From the cell containing the given text, extract its center point as (X, Y) coordinate. 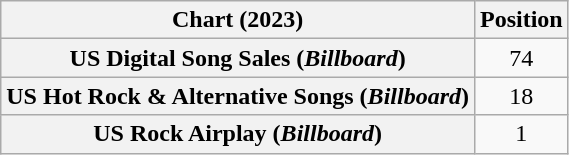
US Hot Rock & Alternative Songs (Billboard) (238, 96)
Position (521, 20)
1 (521, 134)
Chart (2023) (238, 20)
18 (521, 96)
US Rock Airplay (Billboard) (238, 134)
74 (521, 58)
US Digital Song Sales (Billboard) (238, 58)
